Return (x, y) of the center of cell containing provided text 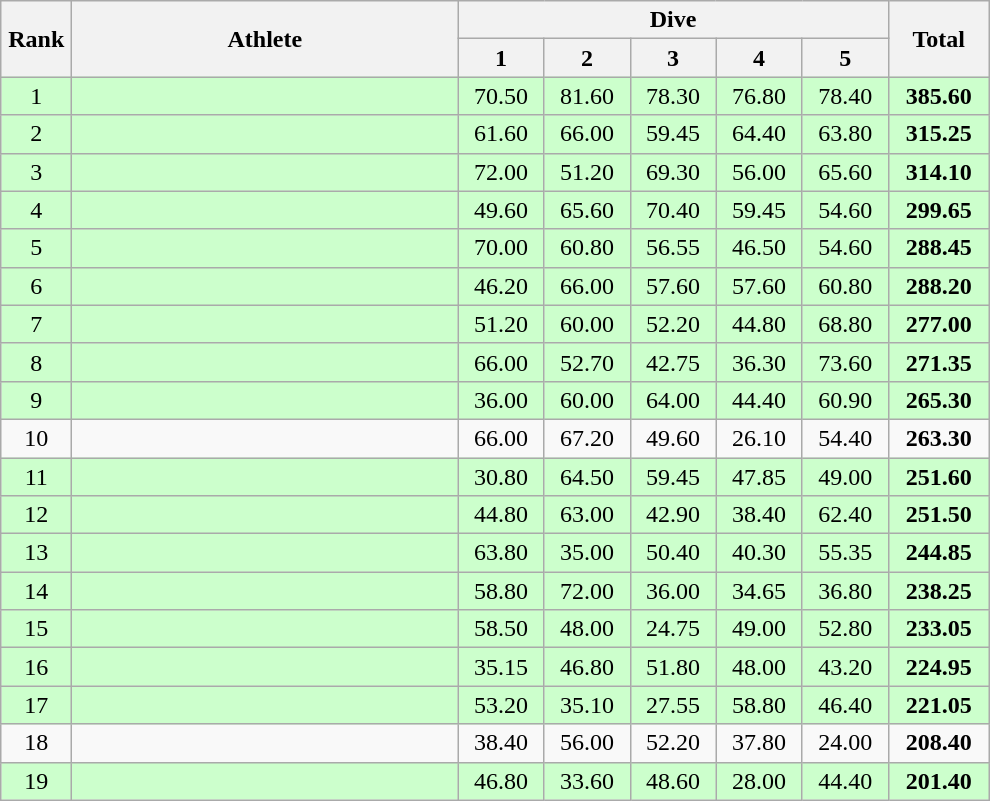
233.05 (938, 629)
288.45 (938, 248)
18 (36, 743)
56.55 (673, 248)
37.80 (759, 743)
64.40 (759, 134)
62.40 (845, 515)
70.00 (501, 248)
78.40 (845, 96)
26.10 (759, 438)
13 (36, 553)
36.30 (759, 362)
52.70 (587, 362)
42.90 (673, 515)
36.80 (845, 591)
10 (36, 438)
277.00 (938, 324)
67.20 (587, 438)
35.15 (501, 667)
201.40 (938, 781)
12 (36, 515)
81.60 (587, 96)
27.55 (673, 705)
78.30 (673, 96)
34.65 (759, 591)
46.40 (845, 705)
299.65 (938, 210)
69.30 (673, 172)
48.60 (673, 781)
17 (36, 705)
51.80 (673, 667)
28.00 (759, 781)
70.50 (501, 96)
64.50 (587, 477)
Rank (36, 39)
73.60 (845, 362)
244.85 (938, 553)
52.80 (845, 629)
30.80 (501, 477)
24.75 (673, 629)
16 (36, 667)
8 (36, 362)
54.40 (845, 438)
263.30 (938, 438)
50.40 (673, 553)
76.80 (759, 96)
55.35 (845, 553)
9 (36, 400)
35.00 (587, 553)
Dive (673, 20)
61.60 (501, 134)
63.00 (587, 515)
46.50 (759, 248)
208.40 (938, 743)
6 (36, 286)
251.50 (938, 515)
238.25 (938, 591)
7 (36, 324)
53.20 (501, 705)
11 (36, 477)
24.00 (845, 743)
70.40 (673, 210)
Athlete (265, 39)
251.60 (938, 477)
40.30 (759, 553)
47.85 (759, 477)
14 (36, 591)
33.60 (587, 781)
15 (36, 629)
Total (938, 39)
314.10 (938, 172)
224.95 (938, 667)
60.90 (845, 400)
46.20 (501, 286)
68.80 (845, 324)
19 (36, 781)
42.75 (673, 362)
385.60 (938, 96)
64.00 (673, 400)
271.35 (938, 362)
221.05 (938, 705)
265.30 (938, 400)
43.20 (845, 667)
35.10 (587, 705)
58.50 (501, 629)
315.25 (938, 134)
288.20 (938, 286)
